Locate the cell with the specified text and output its [x, y] center coordinate. 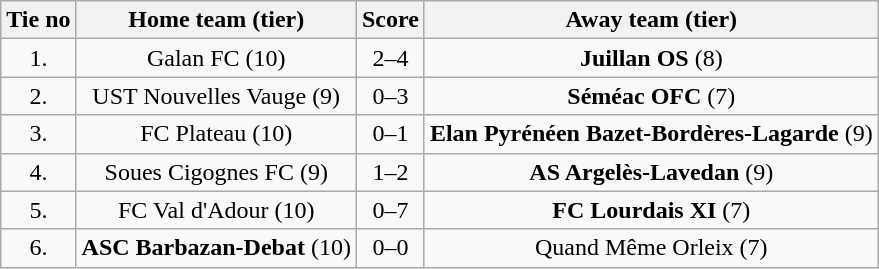
0–7 [390, 210]
AS Argelès-Lavedan (9) [651, 172]
5. [38, 210]
Juillan OS (8) [651, 58]
3. [38, 134]
0–3 [390, 96]
2–4 [390, 58]
4. [38, 172]
Away team (tier) [651, 20]
Galan FC (10) [216, 58]
0–1 [390, 134]
Elan Pyrénéen Bazet-Bordères-Lagarde (9) [651, 134]
0–0 [390, 248]
Home team (tier) [216, 20]
FC Val d'Adour (10) [216, 210]
Séméac OFC (7) [651, 96]
Score [390, 20]
Quand Même Orleix (7) [651, 248]
1. [38, 58]
ASC Barbazan-Debat (10) [216, 248]
6. [38, 248]
UST Nouvelles Vauge (9) [216, 96]
Tie no [38, 20]
2. [38, 96]
Soues Cigognes FC (9) [216, 172]
1–2 [390, 172]
FC Lourdais XI (7) [651, 210]
FC Plateau (10) [216, 134]
